Identify which cell holds the provided text, then report its [x, y] central coordinate. 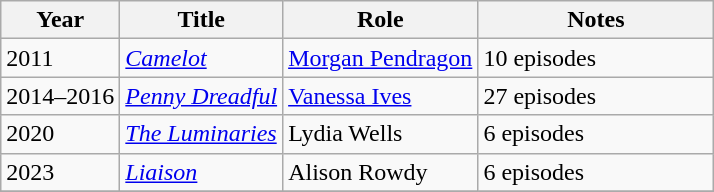
Penny Dreadful [202, 96]
Role [380, 20]
2011 [60, 58]
The Luminaries [202, 134]
Title [202, 20]
2014–2016 [60, 96]
10 episodes [596, 58]
Lydia Wells [380, 134]
2020 [60, 134]
Morgan Pendragon [380, 58]
Liaison [202, 172]
Camelot [202, 58]
Notes [596, 20]
27 episodes [596, 96]
Alison Rowdy [380, 172]
Vanessa Ives [380, 96]
Year [60, 20]
2023 [60, 172]
